Locate the cell with the specified text and output its (x, y) center coordinate. 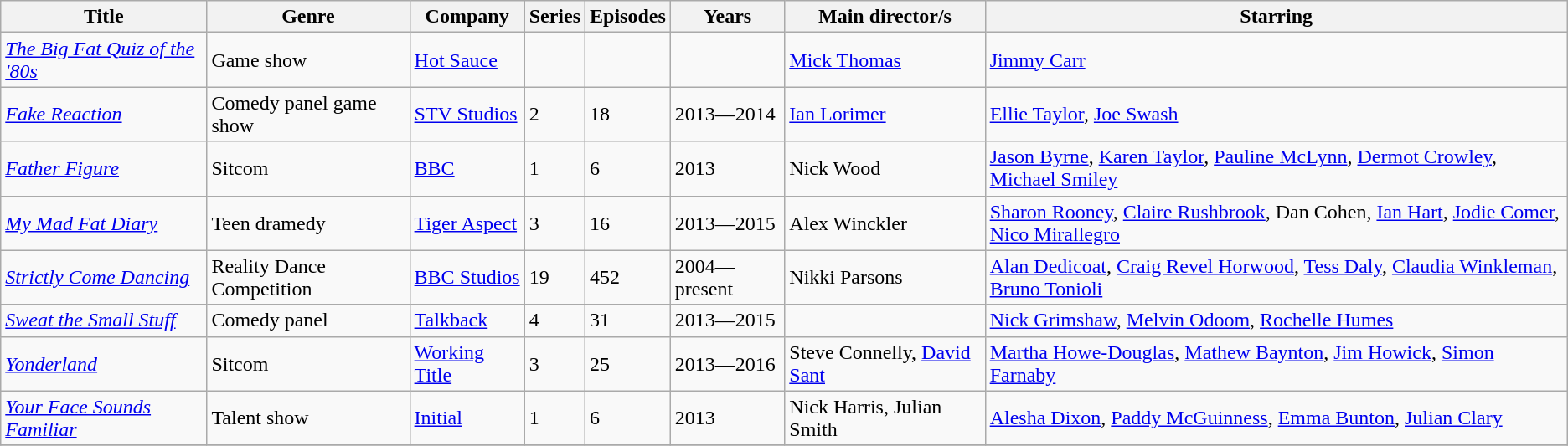
BBC (467, 169)
Martha Howe-Douglas, Mathew Baynton, Jim Howick, Simon Farnaby (1277, 363)
Years (727, 17)
Jason Byrne, Karen Taylor, Pauline McLynn, Dermot Crowley, Michael Smiley (1277, 169)
25 (628, 363)
STV Studios (467, 114)
Teen dramedy (308, 223)
Sharon Rooney, Claire Rushbrook, Dan Cohen, Ian Hart, Jodie Comer, Nico Mirallegro (1277, 223)
16 (628, 223)
Initial (467, 418)
Father Figure (104, 169)
BBC Studios (467, 278)
Company (467, 17)
Main director/s (885, 17)
Comedy panel game show (308, 114)
Fake Reaction (104, 114)
Nick Harris, Julian Smith (885, 418)
Nikki Parsons (885, 278)
Episodes (628, 17)
18 (628, 114)
2 (554, 114)
2013—2016 (727, 363)
Nick Wood (885, 169)
Ian Lorimer (885, 114)
Yonderland (104, 363)
Hot Sauce (467, 60)
Sweat the Small Stuff (104, 320)
Alex Winckler (885, 223)
Alan Dedicoat, Craig Revel Horwood, Tess Daly, Claudia Winkleman, Bruno Tonioli (1277, 278)
Talkback (467, 320)
2004—present (727, 278)
Mick Thomas (885, 60)
31 (628, 320)
Tiger Aspect (467, 223)
2013—2014 (727, 114)
Talent show (308, 418)
452 (628, 278)
Genre (308, 17)
Working Title (467, 363)
Strictly Come Dancing (104, 278)
Jimmy Carr (1277, 60)
Nick Grimshaw, Melvin Odoom, Rochelle Humes (1277, 320)
Starring (1277, 17)
Game show (308, 60)
Series (554, 17)
Comedy panel (308, 320)
Alesha Dixon, Paddy McGuinness, Emma Bunton, Julian Clary (1277, 418)
Steve Connelly, David Sant (885, 363)
4 (554, 320)
My Mad Fat Diary (104, 223)
Your Face Sounds Familiar (104, 418)
19 (554, 278)
Ellie Taylor, Joe Swash (1277, 114)
Reality Dance Competition (308, 278)
Title (104, 17)
The Big Fat Quiz of the '80s (104, 60)
